Locate the cell with the specified text and output its (X, Y) center coordinate. 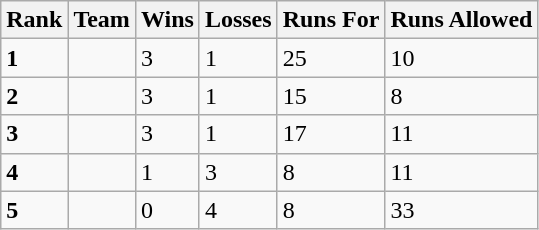
Team (102, 20)
10 (462, 58)
5 (34, 210)
Runs For (331, 20)
Wins (167, 20)
2 (34, 96)
Runs Allowed (462, 20)
Losses (238, 20)
17 (331, 134)
25 (331, 58)
0 (167, 210)
33 (462, 210)
Rank (34, 20)
15 (331, 96)
